Determine the (X, Y) coordinate at the center of the cell enclosing the given text.  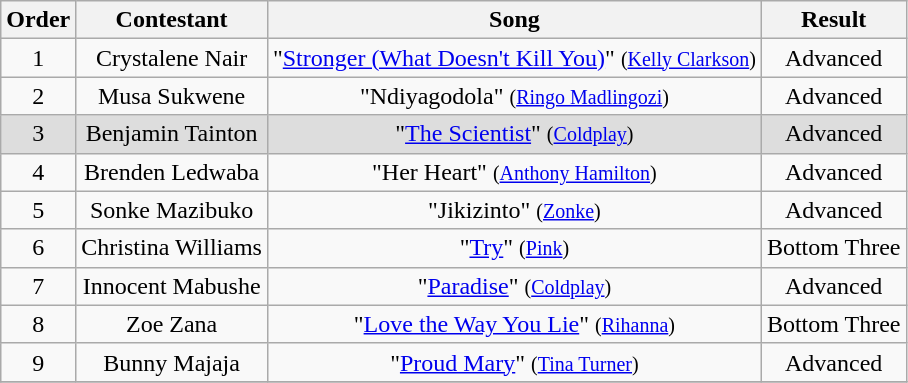
5 (38, 210)
Benjamin Tainton (172, 134)
Christina Williams (172, 248)
"Love the Way You Lie" (Rihanna) (514, 324)
Contestant (172, 20)
"Ndiyagodola" (Ringo Madlingozi) (514, 96)
2 (38, 96)
Song (514, 20)
"Try" (Pink) (514, 248)
"Her Heart" (Anthony Hamilton) (514, 172)
Sonke Mazibuko (172, 210)
"Proud Mary" (Tina Turner) (514, 362)
"Stronger (What Doesn't Kill You)" (Kelly Clarkson) (514, 58)
3 (38, 134)
Zoe Zana (172, 324)
9 (38, 362)
8 (38, 324)
7 (38, 286)
"The Scientist" (Coldplay) (514, 134)
1 (38, 58)
Order (38, 20)
"Paradise" (Coldplay) (514, 286)
Crystalene Nair (172, 58)
4 (38, 172)
Bunny Majaja (172, 362)
6 (38, 248)
Innocent Mabushe (172, 286)
Musa Sukwene (172, 96)
Brenden Ledwaba (172, 172)
Result (834, 20)
"Jikizinto" (Zonke) (514, 210)
